Capture the cell that displays the provided text and extract its [X, Y] central coordinate. 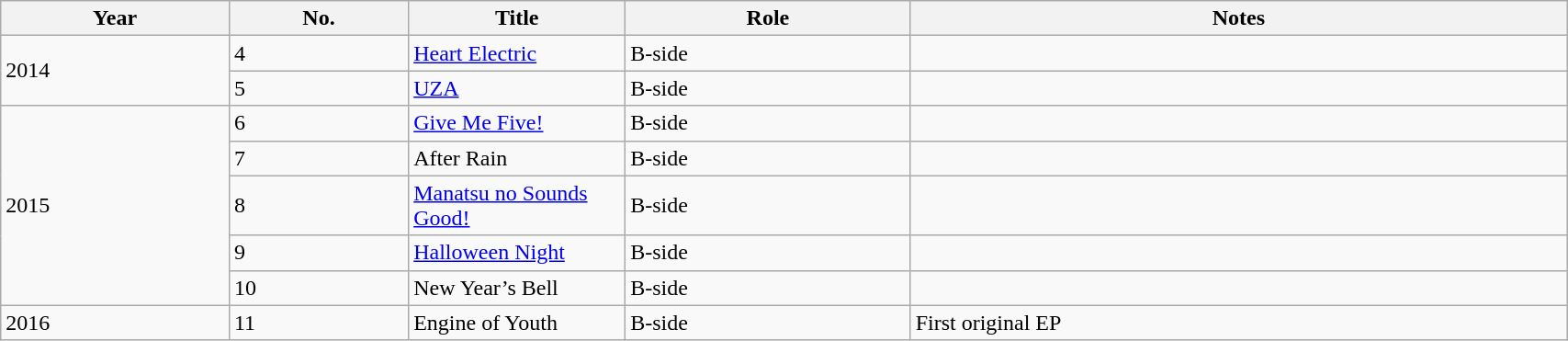
After Rain [517, 158]
6 [318, 123]
Halloween Night [517, 253]
Manatsu no Sounds Good! [517, 206]
Notes [1238, 18]
Engine of Youth [517, 323]
2016 [116, 323]
5 [318, 88]
4 [318, 53]
Title [517, 18]
New Year’s Bell [517, 288]
No. [318, 18]
7 [318, 158]
8 [318, 206]
11 [318, 323]
9 [318, 253]
Heart Electric [517, 53]
Role [768, 18]
First original EP [1238, 323]
2014 [116, 71]
2015 [116, 206]
Year [116, 18]
UZA [517, 88]
10 [318, 288]
Give Me Five! [517, 123]
